Pinpoint the cell where the given text exists, returning its (X, Y) midpoint coordinate. 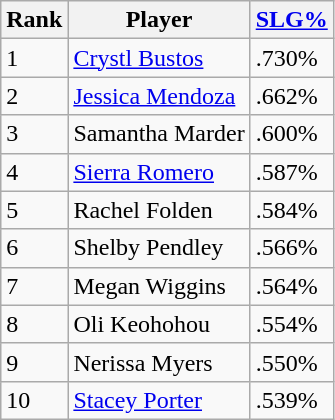
.587% (292, 172)
Player (159, 20)
Samantha Marder (159, 134)
9 (34, 362)
Shelby Pendley (159, 248)
4 (34, 172)
10 (34, 400)
Megan Wiggins (159, 286)
8 (34, 324)
.539% (292, 400)
Stacey Porter (159, 400)
Rachel Folden (159, 210)
Jessica Mendoza (159, 96)
.662% (292, 96)
Sierra Romero (159, 172)
.554% (292, 324)
Nerissa Myers (159, 362)
.600% (292, 134)
.550% (292, 362)
5 (34, 210)
1 (34, 58)
Oli Keohohou (159, 324)
.564% (292, 286)
.584% (292, 210)
.566% (292, 248)
3 (34, 134)
Crystl Bustos (159, 58)
2 (34, 96)
SLG% (292, 20)
Rank (34, 20)
7 (34, 286)
6 (34, 248)
.730% (292, 58)
